Find where the given text appears and provide that cell's center as [X, Y] coordinate. 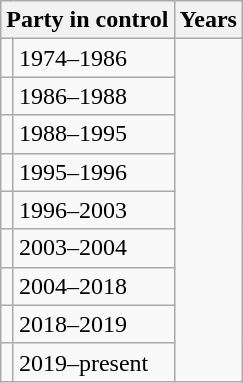
1974–1986 [94, 58]
2004–2018 [94, 286]
1986–1988 [94, 96]
1995–1996 [94, 172]
1988–1995 [94, 134]
2019–present [94, 362]
Years [208, 20]
1996–2003 [94, 210]
Party in control [88, 20]
2003–2004 [94, 248]
2018–2019 [94, 324]
